Search for the cell housing the specified text and yield its [X, Y] center coordinate. 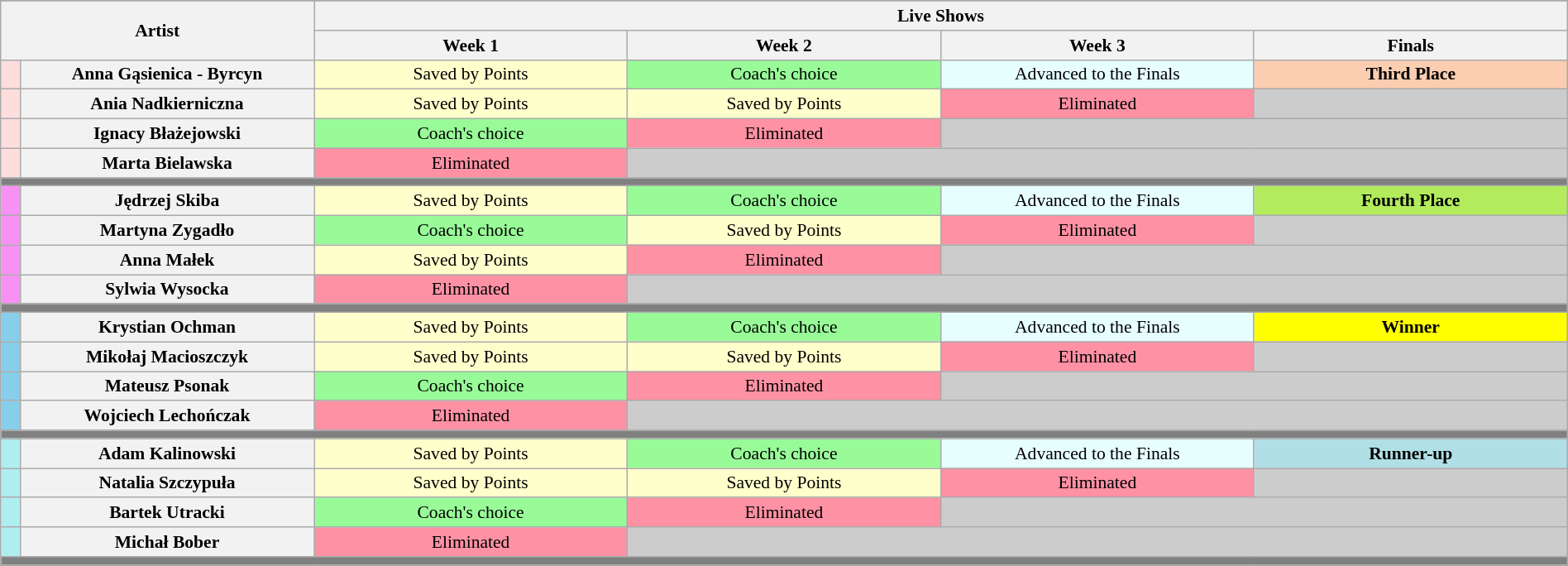
Live Shows [941, 16]
Anna Gąsienica - Byrcyn [167, 74]
Week 2 [784, 46]
Sylwia Wysocka [167, 290]
Week 1 [471, 46]
Anna Małek [167, 260]
Runner-up [1411, 453]
Fourth Place [1411, 201]
Wojciech Lechończak [167, 416]
Artist [157, 30]
Natalia Szczypuła [167, 483]
Bartek Utracki [167, 513]
Winner [1411, 328]
Mateusz Psonak [167, 386]
Jędrzej Skiba [167, 201]
Krystian Ochman [167, 328]
Ignacy Błażejowski [167, 134]
Finals [1411, 46]
Martyna Zygadło [167, 231]
Marta Bielawska [167, 163]
Ania Nadkierniczna [167, 104]
Mikołaj Macioszczyk [167, 357]
Third Place [1411, 74]
Week 3 [1097, 46]
Adam Kalinowski [167, 453]
Michał Bober [167, 542]
